Search for the cell housing the specified text and yield its [x, y] center coordinate. 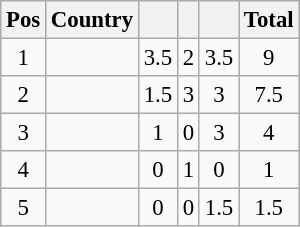
Country [92, 20]
Total [269, 20]
7.5 [269, 95]
5 [24, 208]
9 [269, 58]
Pos [24, 20]
